Output the (X, Y) coordinate of the center of the cell containing the given text.  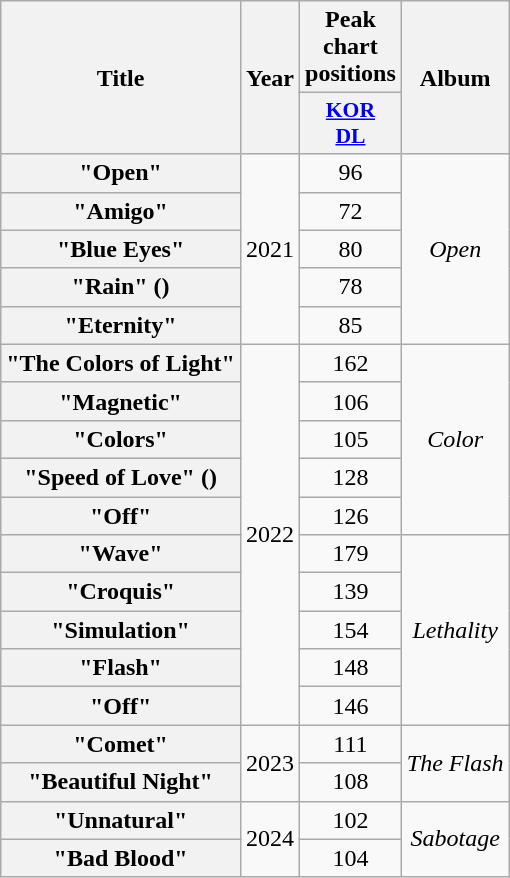
"Croquis" (121, 592)
104 (351, 858)
2021 (270, 249)
Album (455, 78)
"Bad Blood" (121, 858)
111 (351, 744)
"Blue Eyes" (121, 249)
"Amigo" (121, 211)
139 (351, 592)
2022 (270, 534)
Sabotage (455, 839)
KORDL (351, 124)
72 (351, 211)
"Rain" () (121, 287)
"Simulation" (121, 630)
Year (270, 78)
"Beautiful Night" (121, 782)
"The Colors of Light" (121, 363)
96 (351, 173)
80 (351, 249)
"Wave" (121, 554)
Peakchartpositions (351, 47)
154 (351, 630)
"Eternity" (121, 325)
106 (351, 401)
126 (351, 515)
Title (121, 78)
Color (455, 439)
Lethality (455, 630)
The Flash (455, 763)
162 (351, 363)
128 (351, 477)
"Magnetic" (121, 401)
108 (351, 782)
2023 (270, 763)
Open (455, 249)
148 (351, 668)
"Comet" (121, 744)
146 (351, 706)
105 (351, 439)
2024 (270, 839)
"Speed of Love" () (121, 477)
179 (351, 554)
85 (351, 325)
"Open" (121, 173)
"Colors" (121, 439)
102 (351, 820)
"Unnatural" (121, 820)
"Flash" (121, 668)
78 (351, 287)
